Identify which cell holds the provided text, then report its (x, y) central coordinate. 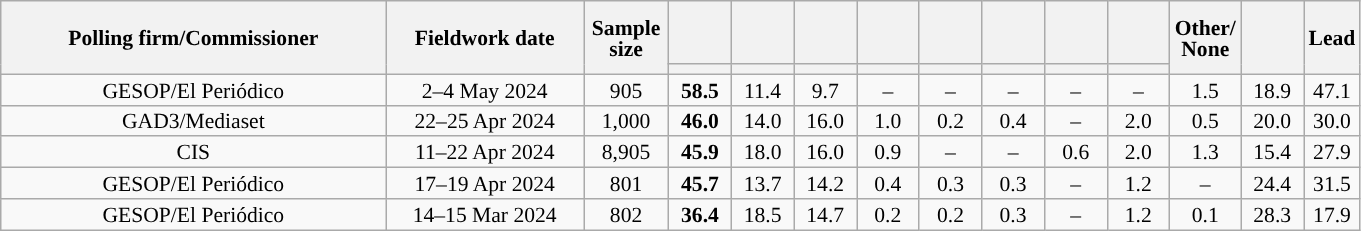
1.3 (1206, 152)
Sample size (626, 38)
9.7 (826, 90)
CIS (194, 152)
8,905 (626, 152)
14–15 Mar 2024 (485, 214)
18.5 (762, 214)
20.0 (1272, 120)
0.1 (1206, 214)
18.0 (762, 152)
0.9 (888, 152)
13.7 (762, 184)
15.4 (1272, 152)
58.5 (700, 90)
24.4 (1272, 184)
1.5 (1206, 90)
11–22 Apr 2024 (485, 152)
Lead (1332, 38)
GAD3/Mediaset (194, 120)
0.5 (1206, 120)
45.9 (700, 152)
46.0 (700, 120)
1.0 (888, 120)
22–25 Apr 2024 (485, 120)
17–19 Apr 2024 (485, 184)
11.4 (762, 90)
31.5 (1332, 184)
47.1 (1332, 90)
30.0 (1332, 120)
14.7 (826, 214)
802 (626, 214)
Other/None (1206, 38)
0.6 (1076, 152)
17.9 (1332, 214)
27.9 (1332, 152)
18.9 (1272, 90)
1,000 (626, 120)
14.2 (826, 184)
801 (626, 184)
45.7 (700, 184)
Fieldwork date (485, 38)
905 (626, 90)
2–4 May 2024 (485, 90)
28.3 (1272, 214)
Polling firm/Commissioner (194, 38)
14.0 (762, 120)
36.4 (700, 214)
